Return the [X, Y] coordinate for the center point of the cell that contains the specified text.  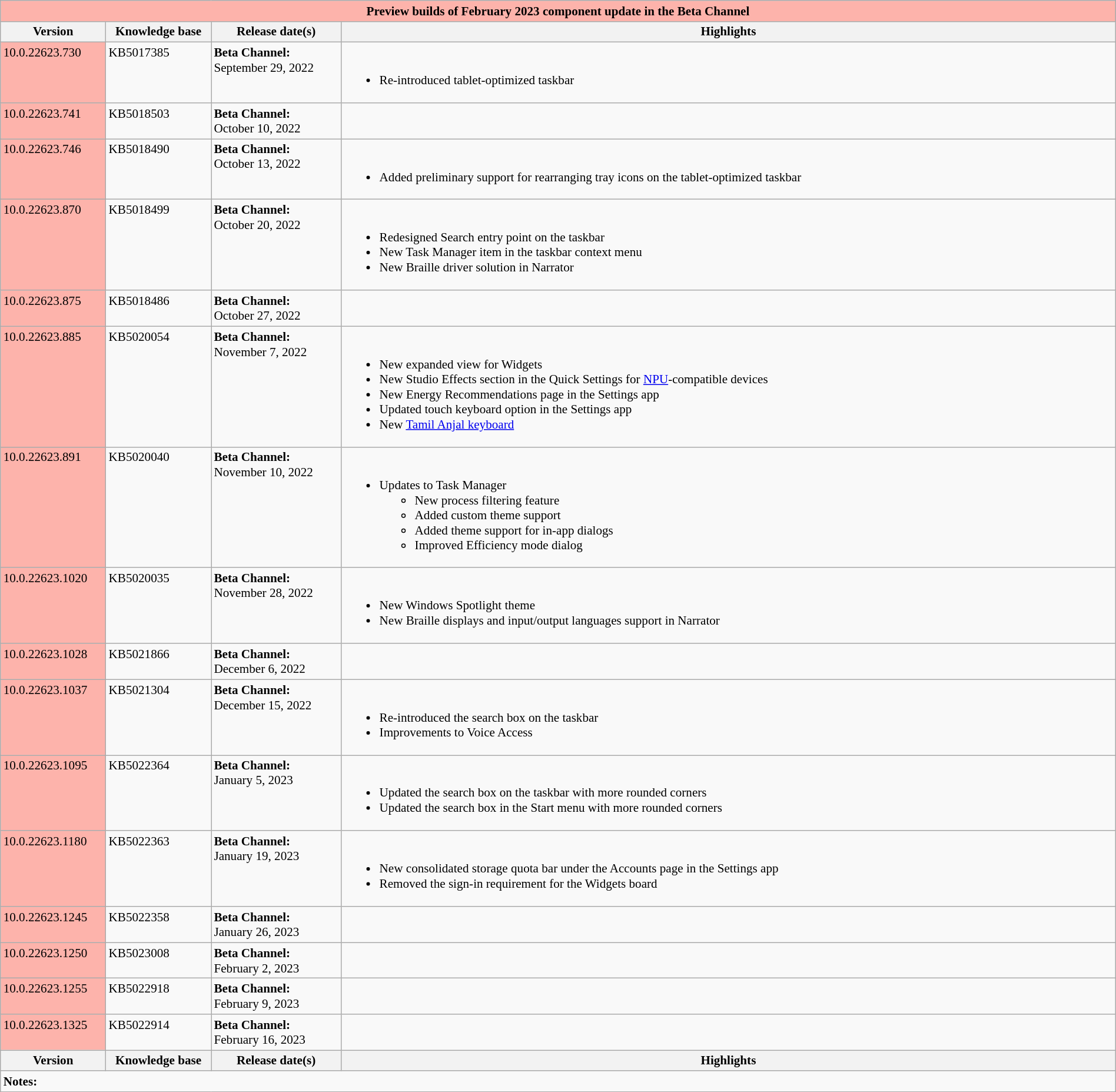
Beta Channel:October 10, 2022 [275, 121]
KB5022363 [159, 869]
10.0.22623.730 [53, 73]
10.0.22623.885 [53, 386]
10.0.22623.1245 [53, 924]
10.0.22623.741 [53, 121]
KB5018499 [159, 245]
10.0.22623.1028 [53, 662]
Added preliminary support for rearranging tray icons on the tablet-optimized taskbar [729, 170]
10.0.22623.1095 [53, 794]
KB5022364 [159, 794]
Redesigned Search entry point on the taskbarNew Task Manager item in the taskbar context menuNew Braille driver solution in Narrator [729, 245]
Beta Channel:October 27, 2022 [275, 308]
10.0.22623.746 [53, 170]
Notes: [558, 1081]
KB5018486 [159, 308]
Preview builds of February 2023 component update in the Beta Channel [558, 11]
Beta Channel:November 7, 2022 [275, 386]
Beta Channel:February 2, 2023 [275, 961]
Updates to Task ManagerNew process filtering featureAdded custom theme supportAdded theme support for in-app dialogsImproved Efficiency mode dialog [729, 507]
10.0.22623.1255 [53, 996]
10.0.22623.870 [53, 245]
Beta Channel:November 10, 2022 [275, 507]
KB5018490 [159, 170]
Beta Channel:February 9, 2023 [275, 996]
KB5021866 [159, 662]
KB5020040 [159, 507]
KB5020035 [159, 605]
Beta Channel:November 28, 2022 [275, 605]
KB5022358 [159, 924]
KB5022918 [159, 996]
Beta Channel:January 26, 2023 [275, 924]
10.0.22623.1020 [53, 605]
KB5017385 [159, 73]
10.0.22623.1180 [53, 869]
KB5021304 [159, 717]
10.0.22623.1250 [53, 961]
Beta Channel:February 16, 2023 [275, 1033]
KB5022914 [159, 1033]
Updated the search box on the taskbar with more rounded cornersUpdated the search box in the Start menu with more rounded corners [729, 794]
KB5023008 [159, 961]
10.0.22623.875 [53, 308]
KB5020054 [159, 386]
Beta Channel:September 29, 2022 [275, 73]
Beta Channel:December 15, 2022 [275, 717]
Beta Channel:October 13, 2022 [275, 170]
Beta Channel:October 20, 2022 [275, 245]
10.0.22623.891 [53, 507]
Re-introduced tablet-optimized taskbar [729, 73]
10.0.22623.1325 [53, 1033]
Beta Channel:January 19, 2023 [275, 869]
Re-introduced the search box on the taskbarImprovements to Voice Access [729, 717]
Beta Channel:January 5, 2023 [275, 794]
10.0.22623.1037 [53, 717]
New consolidated storage quota bar under the Accounts page in the Settings appRemoved the sign-in requirement for the Widgets board [729, 869]
KB5018503 [159, 121]
New Windows Spotlight themeNew Braille displays and input/output languages support in Narrator [729, 605]
Beta Channel:December 6, 2022 [275, 662]
